Detect which cell encompasses the target text, then output its (X, Y) center coordinate. 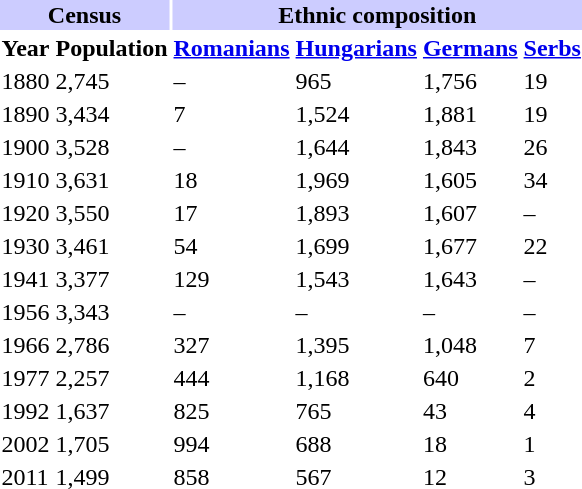
1,644 (356, 147)
3,550 (112, 213)
54 (232, 246)
1977 (26, 378)
688 (356, 444)
22 (552, 246)
4 (552, 411)
3,434 (112, 114)
3,377 (112, 279)
Year (26, 48)
3,343 (112, 312)
1,699 (356, 246)
Germans (470, 48)
17 (232, 213)
2,745 (112, 81)
1992 (26, 411)
1,543 (356, 279)
3,631 (112, 180)
994 (232, 444)
1900 (26, 147)
34 (552, 180)
2 (552, 378)
1,048 (470, 345)
Ethnic composition (377, 15)
26 (552, 147)
2,786 (112, 345)
444 (232, 378)
3,461 (112, 246)
1,893 (356, 213)
1910 (26, 180)
1930 (26, 246)
1956 (26, 312)
1966 (26, 345)
Serbs (552, 48)
1,524 (356, 114)
Population (112, 48)
Hungarians (356, 48)
2,257 (112, 378)
1920 (26, 213)
1,643 (470, 279)
1 (552, 444)
640 (470, 378)
1890 (26, 114)
2002 (26, 444)
129 (232, 279)
965 (356, 81)
3,528 (112, 147)
1,881 (470, 114)
Census (84, 15)
1,395 (356, 345)
765 (356, 411)
1,605 (470, 180)
1,969 (356, 180)
1,756 (470, 81)
1,843 (470, 147)
825 (232, 411)
Romanians (232, 48)
1941 (26, 279)
1,607 (470, 213)
43 (470, 411)
1,705 (112, 444)
1,637 (112, 411)
327 (232, 345)
1,168 (356, 378)
1880 (26, 81)
1,677 (470, 246)
